Output the (X, Y) coordinate of the center of the cell containing the given text.  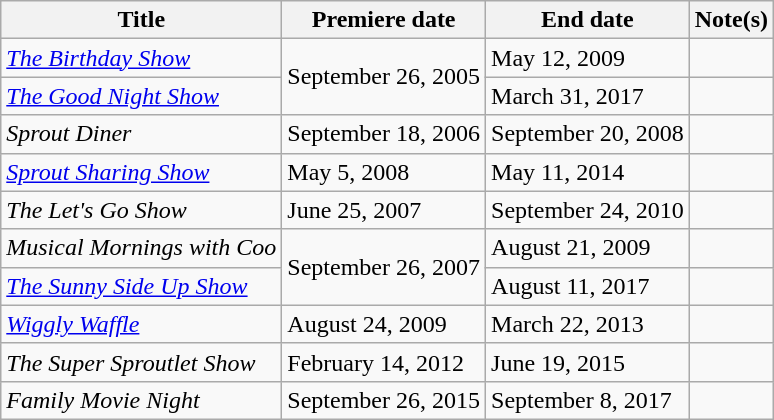
End date (588, 20)
August 24, 2009 (384, 324)
Family Movie Night (142, 400)
May 5, 2008 (384, 172)
The Birthday Show (142, 58)
June 25, 2007 (384, 210)
September 20, 2008 (588, 134)
March 31, 2017 (588, 96)
September 26, 2007 (384, 267)
Title (142, 20)
Musical Mornings with Coo (142, 248)
The Sunny Side Up Show (142, 286)
May 12, 2009 (588, 58)
August 11, 2017 (588, 286)
September 26, 2015 (384, 400)
September 26, 2005 (384, 77)
June 19, 2015 (588, 362)
Sprout Sharing Show (142, 172)
Wiggly Waffle (142, 324)
September 8, 2017 (588, 400)
Premiere date (384, 20)
March 22, 2013 (588, 324)
Sprout Diner (142, 134)
September 24, 2010 (588, 210)
February 14, 2012 (384, 362)
The Let's Go Show (142, 210)
May 11, 2014 (588, 172)
The Super Sproutlet Show (142, 362)
The Good Night Show (142, 96)
September 18, 2006 (384, 134)
Note(s) (731, 20)
August 21, 2009 (588, 248)
